Return the [X, Y] coordinate for the center point of the cell that contains the specified text.  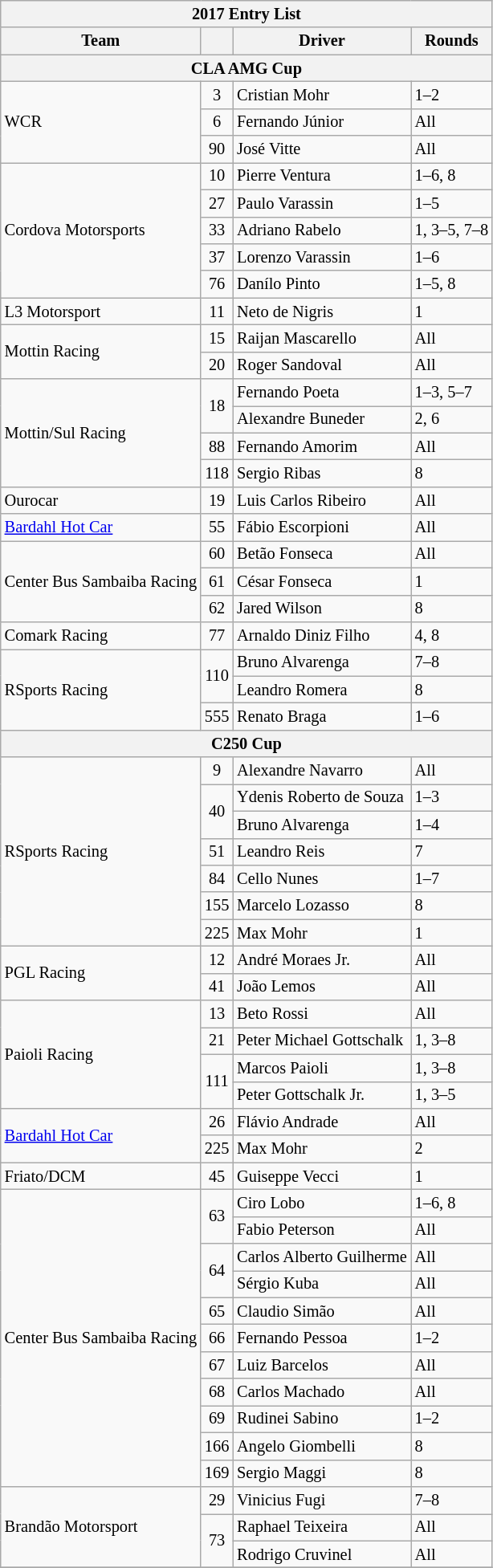
63 [217, 1216]
Carlos Alberto Guilherme [321, 1257]
Cordova Motorsports [101, 230]
Alexandre Navarro [321, 771]
27 [217, 203]
Beto Rossi [321, 1014]
73 [217, 1540]
61 [217, 581]
Leandro Romera [321, 690]
2 [451, 1149]
Team [101, 41]
José Vitte [321, 149]
Sergio Maggi [321, 1473]
Ourocar [101, 500]
11 [217, 312]
Raphael Teixeira [321, 1527]
Peter Michael Gottschalk [321, 1041]
169 [217, 1473]
166 [217, 1446]
76 [217, 284]
2, 6 [451, 419]
15 [217, 338]
Mottin Racing [101, 352]
Fernando Júnior [321, 122]
1–5, 8 [451, 284]
Vinicius Fugi [321, 1500]
64 [217, 1270]
1–3 [451, 797]
Angelo Giombelli [321, 1446]
Danílo Pinto [321, 284]
Leandro Reis [321, 852]
1–4 [451, 825]
4, 8 [451, 635]
41 [217, 987]
Betão Fonseca [321, 554]
Cello Nunes [321, 878]
Marcos Paioli [321, 1068]
Peter Gottschalk Jr. [321, 1095]
2017 Entry List [246, 14]
68 [217, 1392]
118 [217, 473]
Cristian Mohr [321, 95]
Marcelo Lozasso [321, 906]
Carlos Machado [321, 1392]
Luiz Barcelos [321, 1365]
66 [217, 1338]
10 [217, 176]
Alexandre Buneder [321, 419]
13 [217, 1014]
Renato Braga [321, 716]
Rudinei Sabino [321, 1419]
67 [217, 1365]
Driver [321, 41]
84 [217, 878]
37 [217, 257]
Guiseppe Vecci [321, 1176]
Jared Wilson [321, 609]
L3 Motorsport [101, 312]
WCR [101, 122]
9 [217, 771]
Rodrigo Cruvinel [321, 1554]
Roger Sandoval [321, 365]
62 [217, 609]
1–3, 5–7 [451, 393]
Paioli Racing [101, 1055]
20 [217, 365]
PGL Racing [101, 973]
Adriano Rabelo [321, 230]
Friato/DCM [101, 1176]
6 [217, 122]
C250 Cup [246, 743]
Brandão Motorsport [101, 1527]
Luis Carlos Ribeiro [321, 500]
Sérgio Kuba [321, 1284]
Fábio Escorpioni [321, 527]
1, 3–5, 7–8 [451, 230]
Fernando Amorim [321, 446]
Ciro Lobo [321, 1203]
26 [217, 1122]
77 [217, 635]
André Moraes Jr. [321, 959]
Mottin/Sul Racing [101, 434]
Paulo Varassin [321, 203]
40 [217, 811]
Lorenzo Varassin [321, 257]
Fabio Peterson [321, 1230]
90 [217, 149]
Neto de Nigris [321, 312]
55 [217, 527]
João Lemos [321, 987]
Pierre Ventura [321, 176]
21 [217, 1041]
Flávio Andrade [321, 1122]
69 [217, 1419]
7 [451, 852]
1–5 [451, 203]
65 [217, 1311]
Sergio Ribas [321, 473]
Claudio Simão [321, 1311]
555 [217, 716]
1–7 [451, 878]
Fernando Pessoa [321, 1338]
110 [217, 676]
Rounds [451, 41]
45 [217, 1176]
Raijan Mascarello [321, 338]
3 [217, 95]
Arnaldo Diniz Filho [321, 635]
19 [217, 500]
18 [217, 406]
Comark Racing [101, 635]
51 [217, 852]
155 [217, 906]
88 [217, 446]
Fernando Poeta [321, 393]
60 [217, 554]
1, 3–5 [451, 1095]
29 [217, 1500]
33 [217, 230]
César Fonseca [321, 581]
Ydenis Roberto de Souza [321, 797]
111 [217, 1081]
CLA AMG Cup [246, 68]
12 [217, 959]
